Extract the (x, y) coordinate from the center of the cell holding the provided text.  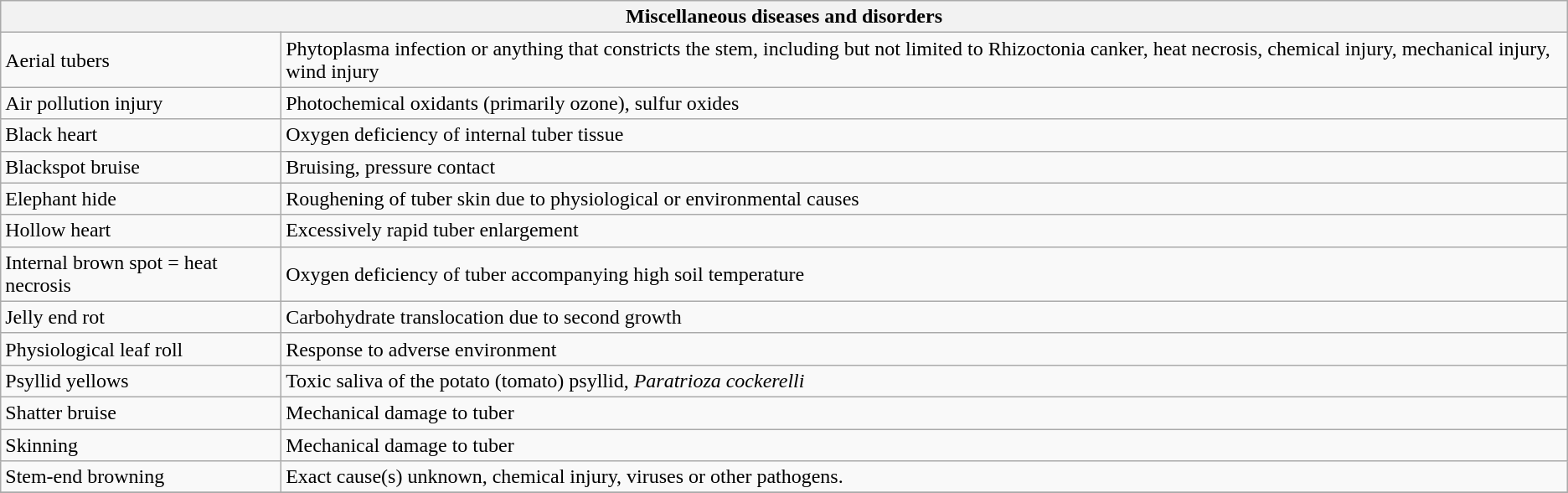
Skinning (141, 445)
Response to adverse environment (925, 349)
Oxygen deficiency of tuber accompanying high soil temperature (925, 273)
Blackspot bruise (141, 167)
Oxygen deficiency of internal tuber tissue (925, 135)
Bruising, pressure contact (925, 167)
Carbohydrate translocation due to second growth (925, 317)
Black heart (141, 135)
Aerial tubers (141, 60)
Stem-end browning (141, 477)
Excessively rapid tuber enlargement (925, 231)
Internal brown spot = heat necrosis (141, 273)
Roughening of tuber skin due to physiological or environmental causes (925, 199)
Exact cause(s) unknown, chemical injury, viruses or other pathogens. (925, 477)
Psyllid yellows (141, 381)
Jelly end rot (141, 317)
Hollow heart (141, 231)
Shatter bruise (141, 413)
Miscellaneous diseases and disorders (784, 17)
Photochemical oxidants (primarily ozone), sulfur oxides (925, 103)
Toxic saliva of the potato (tomato) psyllid, Paratrioza cockerelli (925, 381)
Physiological leaf roll (141, 349)
Elephant hide (141, 199)
Air pollution injury (141, 103)
